Determine the (x, y) coordinate at the center of the cell enclosing the given text.  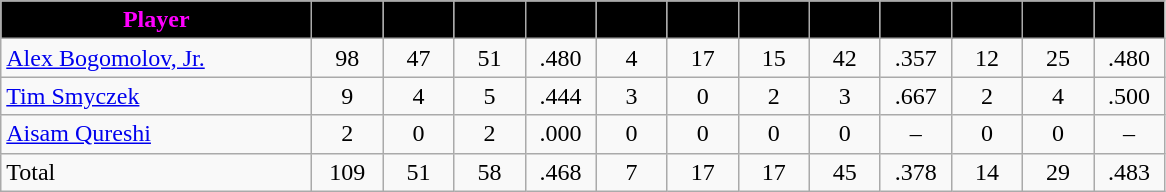
.444 (560, 96)
15 (774, 58)
9 (348, 96)
.357 (916, 58)
.000 (560, 134)
Tim Smyczek (156, 96)
Player (156, 20)
Alex Bogomolov, Jr. (156, 58)
98 (348, 58)
47 (418, 58)
12 (986, 58)
7 (632, 172)
.667 (916, 96)
42 (844, 58)
5 (490, 96)
29 (1058, 172)
Aisam Qureshi (156, 134)
58 (490, 172)
25 (1058, 58)
14 (986, 172)
.468 (560, 172)
.483 (1130, 172)
Total (156, 172)
109 (348, 172)
.500 (1130, 96)
45 (844, 172)
.378 (916, 172)
